Output the [X, Y] coordinate of the center of the cell containing the given text.  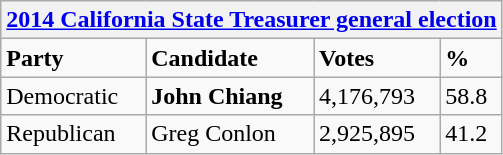
2,925,895 [377, 134]
Greg Conlon [230, 134]
4,176,793 [377, 96]
Candidate [230, 58]
58.8 [472, 96]
Republican [74, 134]
Party [74, 58]
2014 California State Treasurer general election [252, 20]
41.2 [472, 134]
John Chiang [230, 96]
% [472, 58]
Votes [377, 58]
Democratic [74, 96]
